Return [x, y] of the center of cell containing provided text 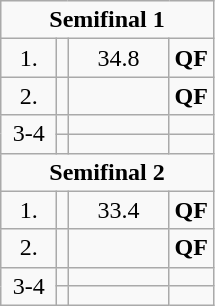
Semifinal 1 [108, 20]
33.4 [118, 210]
Semifinal 2 [108, 172]
34.8 [118, 58]
